Determine the [X, Y] coordinate at the center of the cell enclosing the given text.  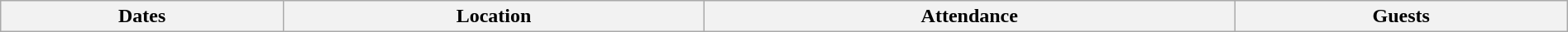
Location [495, 16]
Dates [142, 16]
Guests [1401, 16]
Attendance [969, 16]
